Search for the cell housing the specified text and yield its [X, Y] center coordinate. 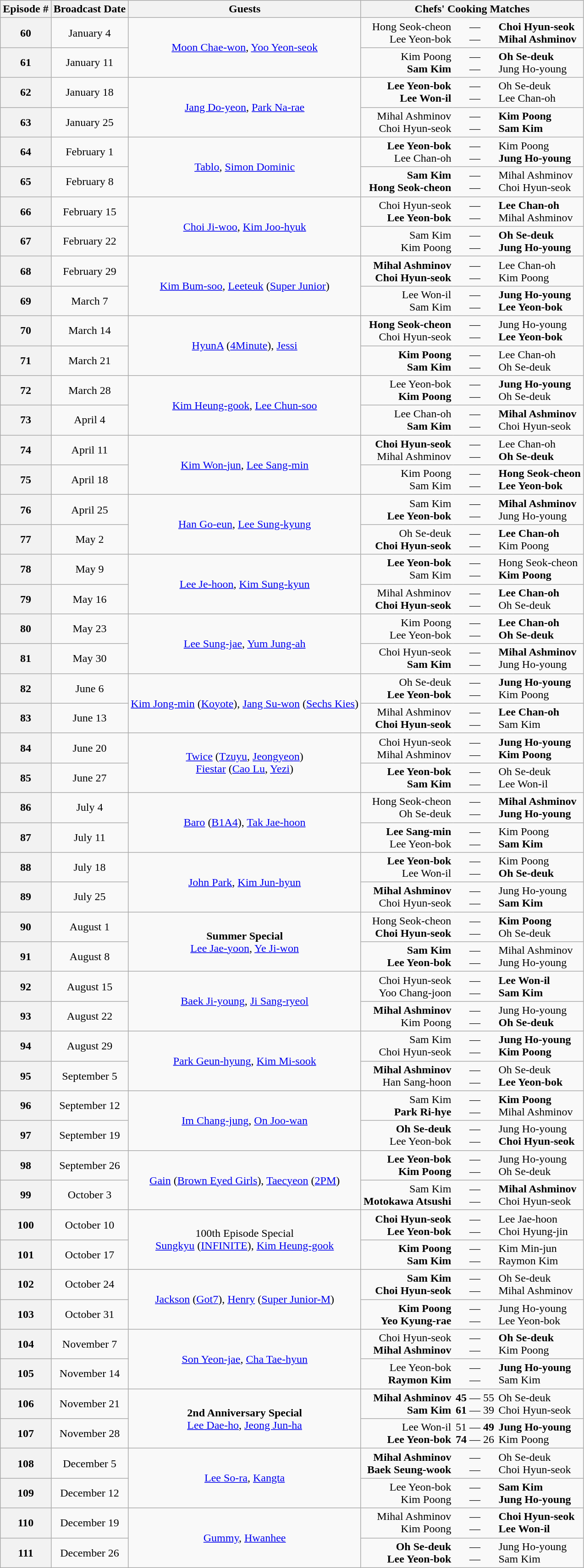
77 [26, 540]
88 [26, 868]
98 [26, 1165]
January 25 [90, 122]
82 [26, 688]
104 [26, 1344]
65 [26, 181]
Lee Won-ilLee Yeon-bok [407, 1434]
Lee Jae-hoonChoi Hyung-jin [540, 1225]
80 [26, 628]
March 21 [90, 360]
July 25 [90, 897]
71 [26, 360]
February 1 [90, 152]
Lee Sung-jae, Yum Jung-ah [245, 644]
63 [26, 122]
Oh Se-deukMihal Ashminov [540, 1284]
June 6 [90, 688]
87 [26, 837]
March 28 [90, 390]
101 [26, 1254]
Kim PoongMihal Ashminov [540, 1106]
Baro (B1A4), Tak Jae-hoon [245, 822]
Chefs' Cooking Matches [472, 9]
October 3 [90, 1195]
November 14 [90, 1374]
February 8 [90, 181]
105 [26, 1374]
Im Chang-jung, On Joo-wan [245, 1120]
102 [26, 1284]
December 5 [90, 1463]
October 17 [90, 1254]
John Park, Kim Jun-hyun [245, 882]
October 24 [90, 1284]
Kim Min-junRaymon Kim [540, 1254]
Jung Ho-youngChoi Hyun-seok [540, 1135]
89 [26, 897]
March 7 [90, 300]
66 [26, 212]
60 [26, 33]
January 11 [90, 62]
61 [26, 62]
September 26 [90, 1165]
79 [26, 599]
Mihal AshminovBaek Seung-wook [407, 1463]
Episode # [26, 9]
107 [26, 1434]
Guests [245, 9]
78 [26, 569]
July 18 [90, 868]
Sam KimJung Ho-young [540, 1493]
Gummy, Hwanhee [245, 1538]
Kim Won-jun, Lee Sang-min [245, 465]
June 20 [90, 748]
August 15 [90, 987]
Mihal AshminovSam Kim [407, 1404]
Lee Sang-minLee Yeon-bok [407, 837]
81 [26, 659]
Jackson (Got7), Henry (Super Junior-M) [245, 1299]
72 [26, 390]
Oh Se-deukKim Poong [540, 1344]
Lee Yeon-bokRaymon Kim [407, 1374]
99 [26, 1195]
Kim Heung-gook, Lee Chun-soo [245, 405]
August 29 [90, 1046]
110 [26, 1523]
91 [26, 956]
September 19 [90, 1135]
100 [26, 1225]
April 4 [90, 421]
Hong Seok-cheonKim Poong [540, 569]
Broadcast Date [90, 9]
February 15 [90, 212]
Hong Seok-cheonOh Se-deuk [407, 807]
67 [26, 241]
July 11 [90, 837]
94 [26, 1046]
January 4 [90, 33]
November 7 [90, 1344]
103 [26, 1314]
68 [26, 271]
90 [26, 927]
HyunA (4Minute), Jessi [245, 345]
64 [26, 152]
August 22 [90, 1016]
August 8 [90, 956]
Sam KimPark Ri-hye [407, 1106]
85 [26, 778]
July 4 [90, 807]
Kim Bum-soo, Leeteuk (Super Junior) [245, 286]
Choi Hyun-seokYoo Chang-joon [407, 987]
Baek Ji-young, Ji Sang-ryeol [245, 1001]
January 18 [90, 93]
May 2 [90, 540]
93 [26, 1016]
December 26 [90, 1553]
2nd Anniversary SpecialLee Dae-ho, Jeong Jun-ha [245, 1419]
Kim PoongYeo Kyung-rae [407, 1314]
April 18 [90, 480]
May 16 [90, 599]
Choi Hyun-seokLee Won-il [540, 1523]
September 12 [90, 1106]
December 19 [90, 1523]
69 [26, 300]
108 [26, 1463]
Sam KimKim Poong [407, 241]
April 11 [90, 450]
February 22 [90, 241]
75 [26, 480]
June 27 [90, 778]
45 — 5561 — 39 [475, 1404]
Mihal AshminovHan Sang-hoon [407, 1076]
Lee So-ra, Kangta [245, 1478]
September 5 [90, 1076]
October 31 [90, 1314]
March 14 [90, 331]
April 25 [90, 509]
96 [26, 1106]
74 [26, 450]
Jang Do-yeon, Park Na-rae [245, 107]
Lee Chan-ohMihal Ashminov [540, 212]
May 30 [90, 659]
May 9 [90, 569]
97 [26, 1135]
84 [26, 748]
70 [26, 331]
51 — 4974 — 26 [475, 1434]
Kim PoongLee Yeon-bok [407, 628]
100th Episode SpecialSungkyu (INFINITE), Kim Heung-gook [245, 1240]
Kim PoongJung Ho-young [540, 152]
92 [26, 987]
95 [26, 1076]
Gain (Brown Eyed Girls), Taecyeon (2PM) [245, 1180]
111 [26, 1553]
Twice (Tzuyu, Jeongyeon)Fiestar (Cao Lu, Yezi) [245, 763]
August 1 [90, 927]
May 23 [90, 628]
76 [26, 509]
Tablo, Simon Dominic [245, 167]
Kim Jong-min (Koyote), Jang Su-won (Sechs Kies) [245, 703]
December 12 [90, 1493]
Sam KimMotokawa Atsushi [407, 1195]
Sam KimHong Seok-cheon [407, 181]
Oh Se-deukLee Won-il [540, 778]
Choi Ji-woo, Kim Joo-hyuk [245, 226]
Choi Hyun-seokSam Kim [407, 659]
106 [26, 1404]
June 13 [90, 718]
October 10 [90, 1225]
Lee Je-hoon, Kim Sung-kyun [245, 584]
Park Geun-hyung, Kim Mi-sook [245, 1061]
62 [26, 93]
109 [26, 1493]
November 21 [90, 1404]
Lee Yeon-bokLee Chan-oh [407, 152]
Han Go-eun, Lee Sung-kyung [245, 524]
83 [26, 718]
November 28 [90, 1434]
86 [26, 807]
Summer SpecialLee Jae-yoon, Ye Ji-won [245, 942]
Moon Chae-won, Yoo Yeon-seok [245, 48]
Oh Se-deukLee Chan-oh [540, 93]
73 [26, 421]
Son Yeon-jae, Cha Tae-hyun [245, 1359]
February 29 [90, 271]
